Provide the [x, y] coordinate of the cell's center where the given text is located.  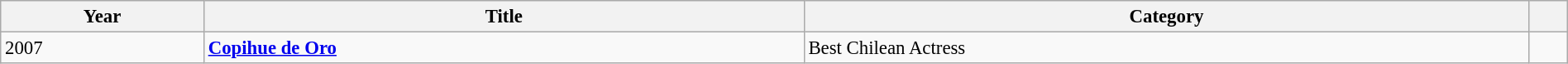
Copihue de Oro [504, 48]
Best Chilean Actress [1166, 48]
Category [1166, 17]
Year [103, 17]
2007 [103, 48]
Title [504, 17]
